Find where the given text appears and provide that cell's center as (x, y) coordinate. 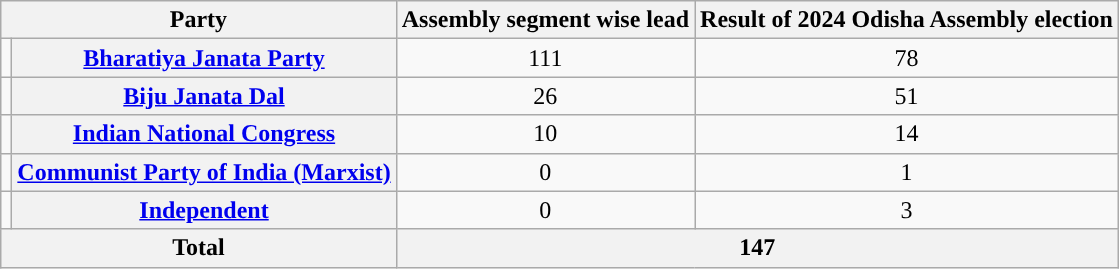
147 (757, 248)
3 (907, 210)
26 (545, 96)
Biju Janata Dal (204, 96)
Indian National Congress (204, 134)
78 (907, 58)
Independent (204, 210)
14 (907, 134)
10 (545, 134)
Assembly segment wise lead (545, 20)
Bharatiya Janata Party (204, 58)
Party (198, 20)
1 (907, 172)
Total (198, 248)
51 (907, 96)
Result of 2024 Odisha Assembly election (907, 20)
111 (545, 58)
Communist Party of India (Marxist) (204, 172)
